Extract the (X, Y) coordinate from the center of the cell holding the provided text.  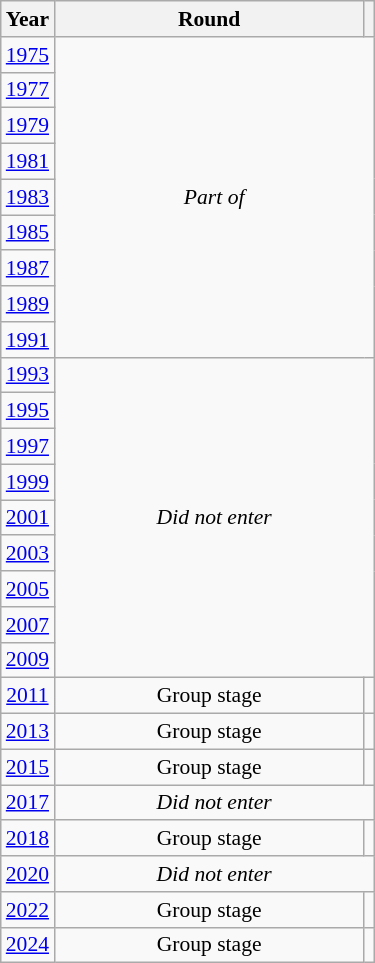
2011 (28, 696)
2013 (28, 732)
2009 (28, 660)
1995 (28, 411)
1989 (28, 304)
1997 (28, 447)
1991 (28, 340)
1985 (28, 233)
2001 (28, 518)
2018 (28, 839)
2005 (28, 589)
1981 (28, 162)
Round (209, 19)
1993 (28, 375)
2015 (28, 767)
Year (28, 19)
1977 (28, 90)
Part of (214, 198)
1987 (28, 269)
2003 (28, 554)
1999 (28, 482)
1975 (28, 55)
1983 (28, 197)
2022 (28, 910)
2020 (28, 874)
2024 (28, 945)
2017 (28, 803)
2007 (28, 625)
1979 (28, 126)
